From the cell containing the given text, extract its center point as [X, Y] coordinate. 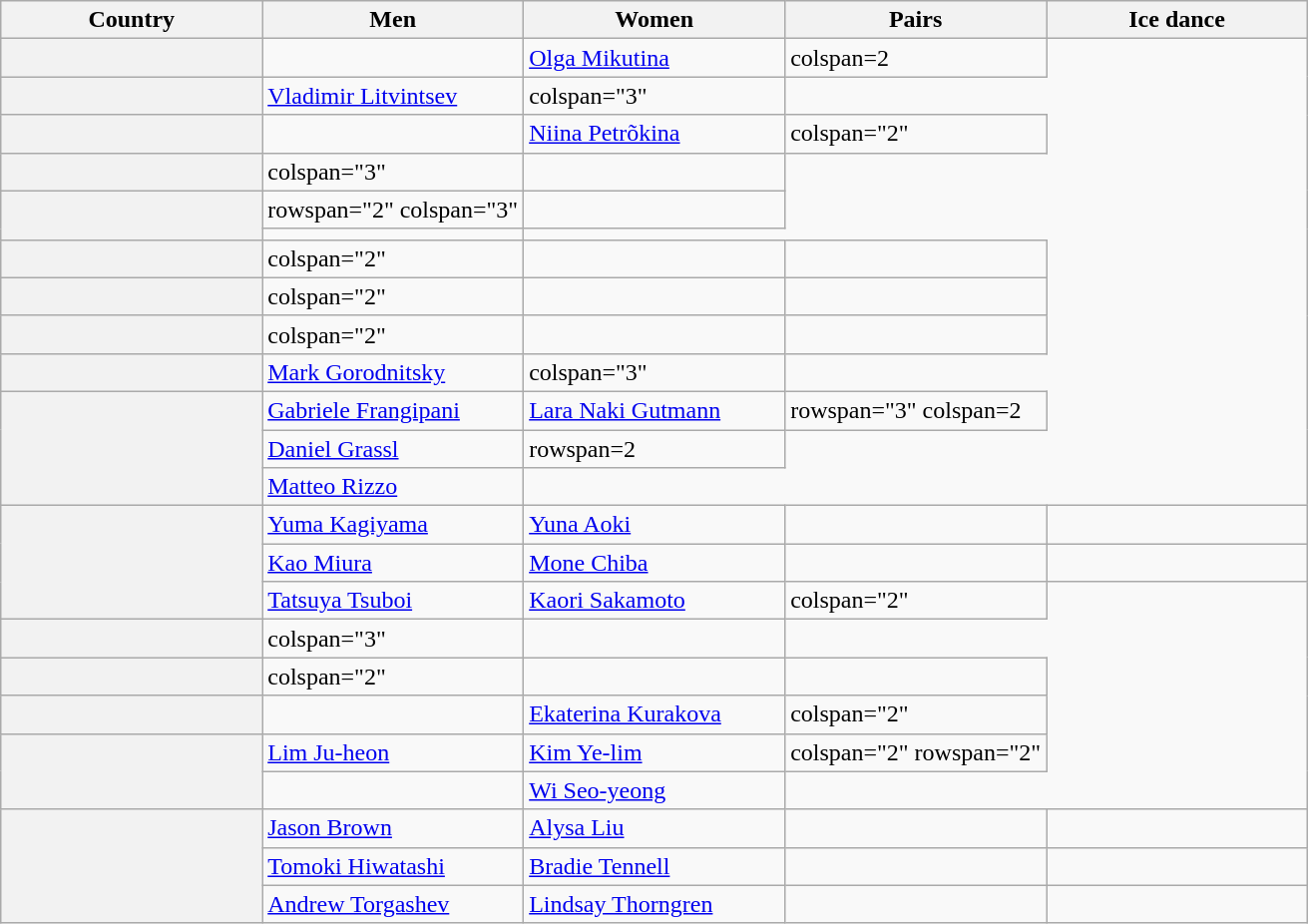
Yuna Aoki [654, 525]
Vladimir Litvintsev [393, 96]
Olga Mikutina [654, 58]
Country [132, 20]
colspan=2 [916, 58]
Yuma Kagiyama [393, 525]
Jason Brown [393, 828]
Women [654, 20]
Lara Naki Gutmann [654, 410]
Daniel Grassl [393, 448]
Kaori Sakamoto [654, 601]
Kim Ye-lim [654, 752]
Ekaterina Kurakova [654, 714]
Wi Seo-yeong [654, 790]
rowspan="2" colspan="3" [393, 210]
Pairs [916, 20]
rowspan="3" colspan=2 [916, 410]
Men [393, 20]
Lindsay Thorngren [654, 904]
Matteo Rizzo [393, 487]
Lim Ju-heon [393, 752]
Bradie Tennell [654, 866]
Niina Petrõkina [654, 134]
Ice dance [1177, 20]
rowspan=2 [654, 448]
Gabriele Frangipani [393, 410]
Tatsuya Tsuboi [393, 601]
Alysa Liu [654, 828]
Tomoki Hiwatashi [393, 866]
Mone Chiba [654, 563]
Andrew Torgashev [393, 904]
colspan="2" rowspan="2" [916, 752]
Kao Miura [393, 563]
Mark Gorodnitsky [393, 372]
